Extract the (x, y) coordinate from the center of the cell holding the provided text.  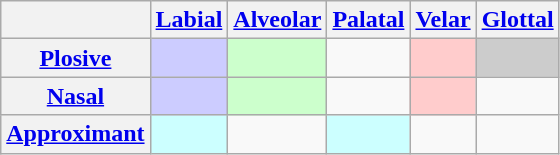
Glottal (518, 20)
Nasal (76, 96)
Labial (189, 20)
Plosive (76, 58)
Velar (443, 20)
Palatal (368, 20)
Approximant (76, 134)
Alveolar (278, 20)
